Return the [X, Y] coordinate for the center point of the cell that contains the specified text.  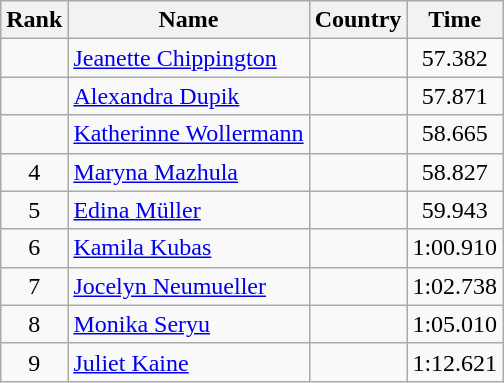
5 [34, 210]
7 [34, 286]
8 [34, 324]
58.827 [455, 172]
Maryna Mazhula [188, 172]
1:05.010 [455, 324]
1:02.738 [455, 286]
57.382 [455, 58]
1:12.621 [455, 362]
1:00.910 [455, 248]
58.665 [455, 134]
6 [34, 248]
Jocelyn Neumueller [188, 286]
Country [358, 20]
9 [34, 362]
Edina Müller [188, 210]
57.871 [455, 96]
Time [455, 20]
Katherinne Wollermann [188, 134]
Juliet Kaine [188, 362]
Kamila Kubas [188, 248]
Rank [34, 20]
Monika Seryu [188, 324]
59.943 [455, 210]
4 [34, 172]
Name [188, 20]
Alexandra Dupik [188, 96]
Jeanette Chippington [188, 58]
